Capture the cell that displays the provided text and extract its (x, y) central coordinate. 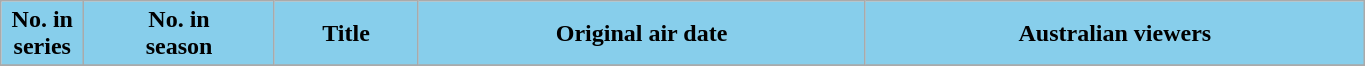
Australian viewers (1114, 34)
No. inseason (179, 34)
Original air date (642, 34)
Title (346, 34)
No. inseries (42, 34)
